Extract the [x, y] coordinate from the center of the cell holding the provided text.  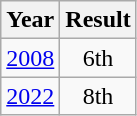
2022 [30, 96]
6th [98, 58]
2008 [30, 58]
Result [98, 20]
8th [98, 96]
Year [30, 20]
